Search for the cell housing the specified text and yield its [x, y] center coordinate. 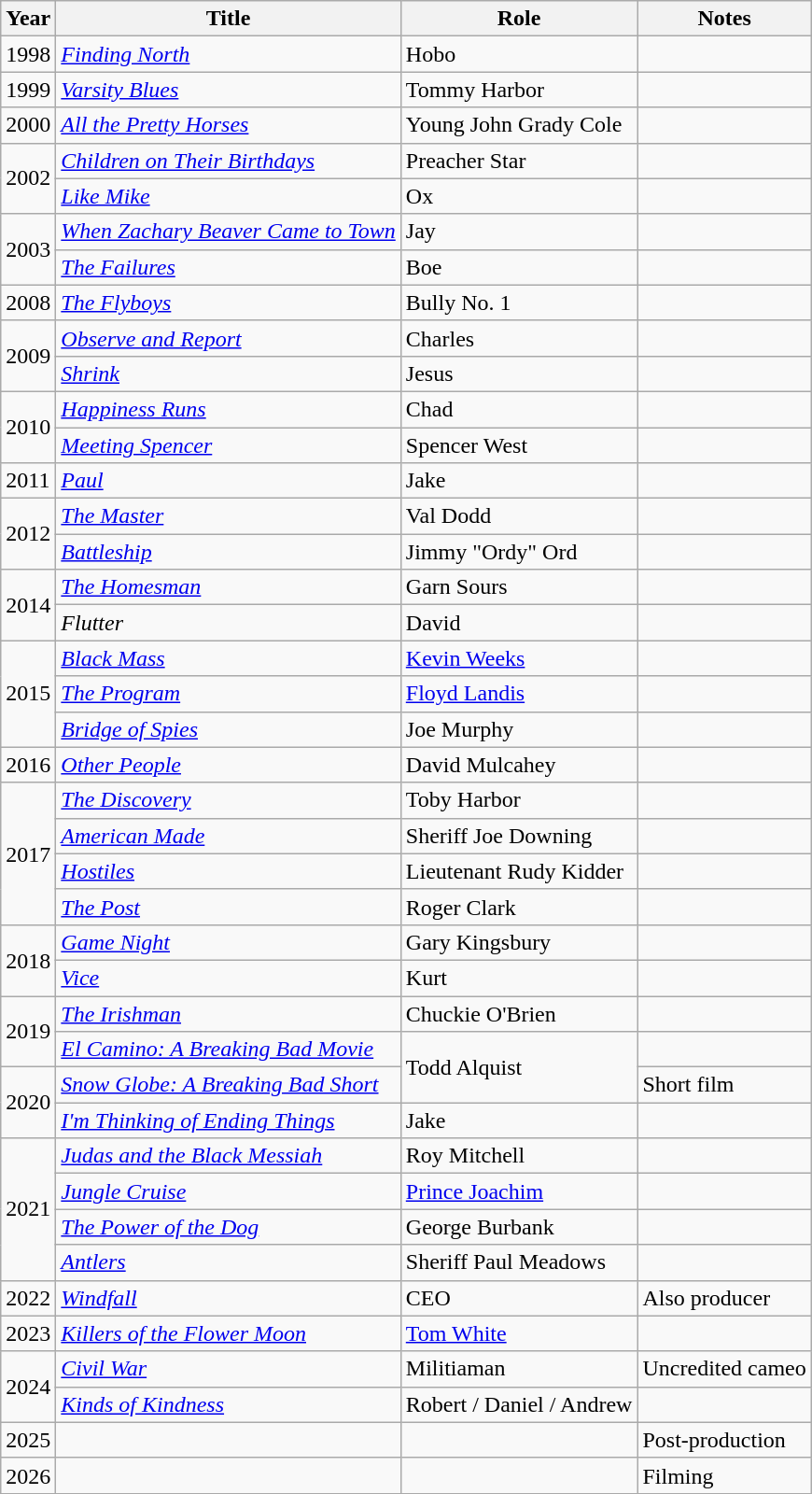
Notes [724, 19]
Bully No. 1 [519, 303]
Role [519, 19]
Jesus [519, 373]
The Program [228, 694]
Like Mike [228, 196]
Paul [228, 481]
2009 [28, 356]
Roy Mitchell [519, 1156]
Garn Sours [519, 587]
2025 [28, 1440]
American Made [228, 836]
The Master [228, 516]
Hobo [519, 54]
Snow Globe: A Breaking Bad Short [228, 1085]
Post-production [724, 1440]
Chuckie O'Brien [519, 1013]
The Power of the Dog [228, 1227]
When Zachary Beaver Came to Town [228, 232]
CEO [519, 1298]
Black Mass [228, 658]
1998 [28, 54]
Tom White [519, 1333]
Spencer West [519, 445]
Year [28, 19]
2003 [28, 249]
Happiness Runs [228, 409]
David [519, 623]
The Failures [228, 267]
2018 [28, 960]
Joe Murphy [519, 729]
Children on Their Birthdays [228, 161]
El Camino: A Breaking Bad Movie [228, 1050]
Young John Grady Cole [519, 125]
The Flyboys [228, 303]
All the Pretty Horses [228, 125]
Bridge of Spies [228, 729]
Jungle Cruise [228, 1191]
Also producer [724, 1298]
Killers of the Flower Moon [228, 1333]
Val Dodd [519, 516]
Ox [519, 196]
2000 [28, 125]
The Homesman [228, 587]
Game Night [228, 942]
Roger Clark [519, 907]
2026 [28, 1475]
Boe [519, 267]
Floyd Landis [519, 694]
Lieutenant Rudy Kidder [519, 871]
Title [228, 19]
Antlers [228, 1262]
Judas and the Black Messiah [228, 1156]
2021 [28, 1209]
Toby Harbor [519, 800]
2019 [28, 1031]
Charles [519, 338]
Short film [724, 1085]
Jay [519, 232]
2008 [28, 303]
Other People [228, 765]
Robert / Daniel / Andrew [519, 1404]
Gary Kingsbury [519, 942]
2012 [28, 534]
2024 [28, 1387]
Kurt [519, 978]
Tommy Harbor [519, 90]
2014 [28, 605]
Prince Joachim [519, 1191]
2002 [28, 178]
Sheriff Joe Downing [519, 836]
David Mulcahey [519, 765]
2020 [28, 1103]
Battleship [228, 552]
Windfall [228, 1298]
2023 [28, 1333]
2017 [28, 853]
Hostiles [228, 871]
2015 [28, 694]
Preacher Star [519, 161]
Sheriff Paul Meadows [519, 1262]
The Irishman [228, 1013]
Jimmy "Ordy" Ord [519, 552]
The Discovery [228, 800]
Meeting Spencer [228, 445]
2016 [28, 765]
Militiaman [519, 1369]
Flutter [228, 623]
Filming [724, 1475]
I'm Thinking of Ending Things [228, 1120]
1999 [28, 90]
The Post [228, 907]
George Burbank [519, 1227]
Finding North [228, 54]
Shrink [228, 373]
Observe and Report [228, 338]
Uncredited cameo [724, 1369]
Todd Alquist [519, 1067]
Civil War [228, 1369]
2022 [28, 1298]
Varsity Blues [228, 90]
Kinds of Kindness [228, 1404]
2010 [28, 427]
Chad [519, 409]
Kevin Weeks [519, 658]
Vice [228, 978]
2011 [28, 481]
